Capture the cell that displays the provided text and extract its (x, y) central coordinate. 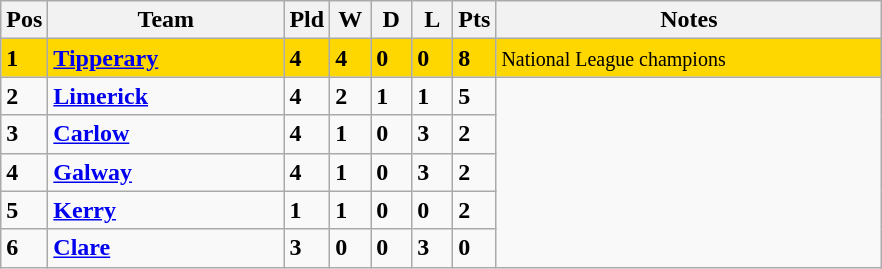
Pld (307, 20)
Pts (474, 20)
D (392, 20)
Clare (166, 248)
6 (24, 248)
W (350, 20)
L (432, 20)
Kerry (166, 210)
8 (474, 58)
Pos (24, 20)
Team (166, 20)
Galway (166, 172)
Tipperary (166, 58)
Carlow (166, 134)
Limerick (166, 96)
Notes (689, 20)
National League champions (689, 58)
